Provide the [x, y] coordinate of the cell's center where the given text is located.  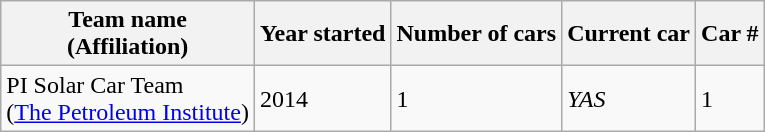
2014 [322, 98]
Current car [629, 34]
Number of cars [476, 34]
Year started [322, 34]
YAS [629, 98]
Team name(Affiliation) [128, 34]
PI Solar Car Team(The Petroleum Institute) [128, 98]
Car # [730, 34]
